Identify which cell holds the provided text, then report its (x, y) central coordinate. 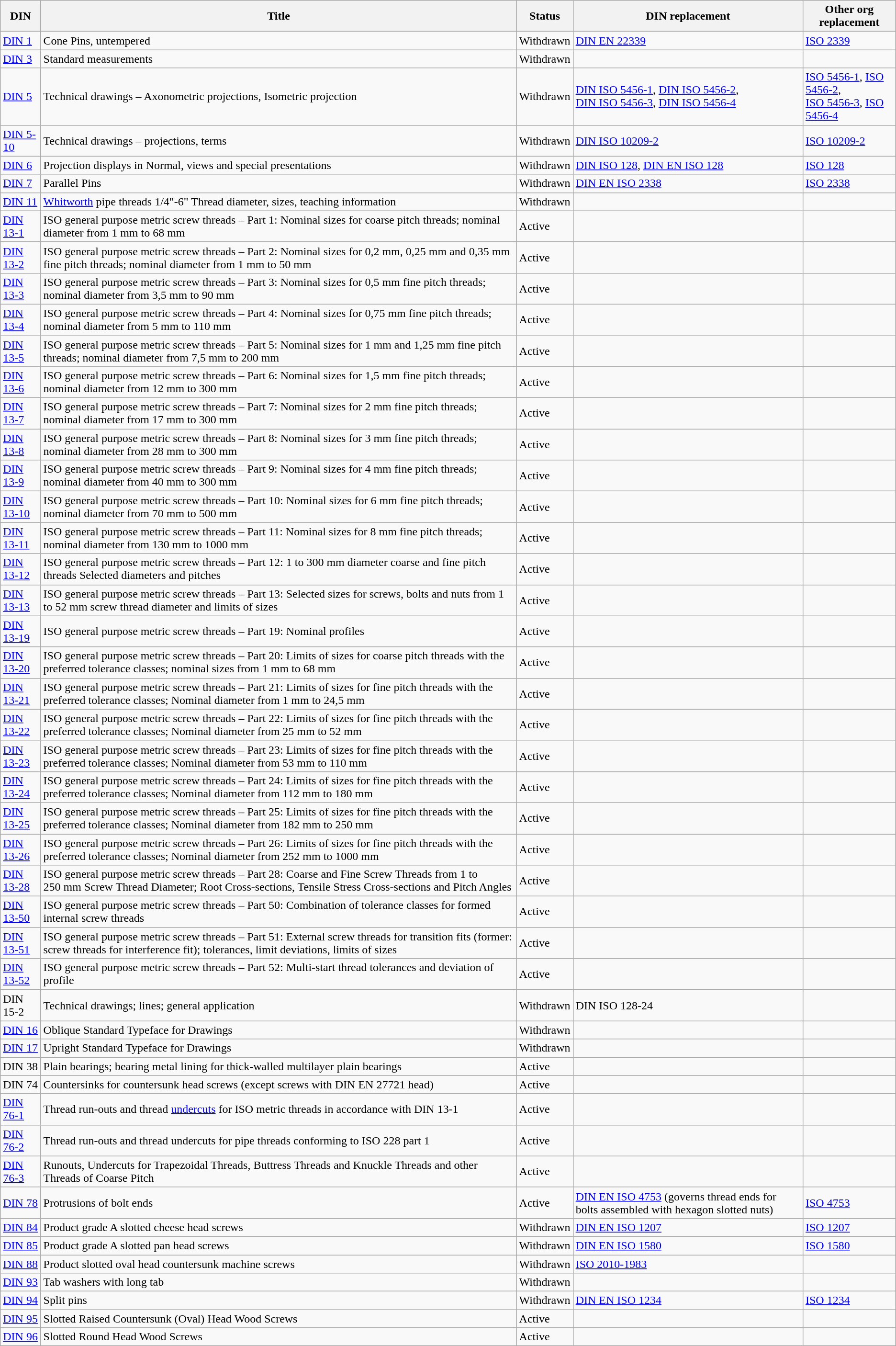
Product slotted oval head countersunk machine screws (279, 1264)
DIN 76-1 (21, 1109)
Projection displays in Normal, views and special presentations (279, 165)
DIN 93 (21, 1282)
Whitworth pipe threads 1/4"-6" Thread diameter, sizes, teaching information (279, 202)
ISO 1207 (849, 1227)
DIN 74 (21, 1085)
DIN 38 (21, 1066)
DIN (21, 16)
DIN EN ISO 2338 (688, 183)
DIN 5 (21, 97)
Technical drawings; lines; general application (279, 1006)
ISO 128 (849, 165)
DIN 13-11 (21, 538)
DIN 84 (21, 1227)
DIN 76-2 (21, 1141)
DIN 85 (21, 1245)
DIN 11 (21, 202)
Protrusions of bolt ends (279, 1203)
DIN 5-10 (21, 141)
DIN 13-26 (21, 849)
DIN 6 (21, 165)
ISO general purpose metric screw threads – Part 11: Nominal sizes for 8 mm fine pitch threads; nominal diameter from 130 mm to 1000 mm (279, 538)
ISO 4753 (849, 1203)
Standard measurements (279, 59)
DIN 13-9 (21, 476)
ISO 2010-1983 (688, 1264)
DIN replacement (688, 16)
DIN 13-21 (21, 693)
DIN ISO 128, DIN EN ISO 128 (688, 165)
Product grade A slotted pan head screws (279, 1245)
DIN EN ISO 1234 (688, 1301)
ISO 5456-1, ISO 5456-2,ISO 5456-3, ISO 5456-4 (849, 97)
DIN 13-13 (21, 600)
Slotted Round Head Wood Screws (279, 1337)
ISO general purpose metric screw threads – Part 10: Nominal sizes for 6 mm fine pitch threads; nominal diameter from 70 mm to 500 mm (279, 507)
ISO general purpose metric screw threads – Part 4: Nominal sizes for 0,75 mm fine pitch threads; nominal diameter from 5 mm to 110 mm (279, 320)
DIN 15-2 (21, 1006)
Split pins (279, 1301)
DIN 13-23 (21, 756)
ISO 2339 (849, 41)
Countersinks for countersunk head screws (except screws with DIN EN 27721 head) (279, 1085)
ISO general purpose metric screw threads – Part 7: Nominal sizes for 2 mm fine pitch threads; nominal diameter from 17 mm to 300 mm (279, 414)
DIN 13-12 (21, 569)
ISO general purpose metric screw threads – Part 5: Nominal sizes for 1 mm and 1,25 mm fine pitch threads; nominal diameter from 7,5 mm to 200 mm (279, 351)
ISO general purpose metric screw threads – Part 6: Nominal sizes for 1,5 mm fine pitch threads; nominal diameter from 12 mm to 300 mm (279, 382)
DIN ISO 5456-1, DIN ISO 5456-2,DIN ISO 5456-3, DIN ISO 5456-4 (688, 97)
Thread run-outs and thread undercuts for pipe threads conforming to ISO 228 part 1 (279, 1141)
DIN 13-2 (21, 258)
DIN 13-22 (21, 725)
DIN 13-6 (21, 382)
DIN 13-19 (21, 631)
ISO 1580 (849, 1245)
Technical drawings – projections, terms (279, 141)
DIN 16 (21, 1030)
DIN 13-20 (21, 663)
DIN ISO 128-24 (688, 1006)
DIN 13-24 (21, 787)
ISO general purpose metric screw threads – Part 1: Nominal sizes for coarse pitch threads; nominal diameter from 1 mm to 68 mm (279, 226)
Parallel Pins (279, 183)
DIN 13-51 (21, 943)
DIN 13-50 (21, 912)
ISO general purpose metric screw threads – Part 52: Multi-start thread tolerances and deviation of profile (279, 974)
ISO general purpose metric screw threads – Part 50: Combination of tolerance classes for formed internal screw threads (279, 912)
ISO 10209-2 (849, 141)
Other orgreplacement (849, 16)
DIN 7 (21, 183)
Runouts, Undercuts for Trapezoidal Threads, Buttress Threads and Knuckle Threads and other Threads of Coarse Pitch (279, 1171)
Plain bearings; bearing metal lining for thick-walled multilayer plain bearings (279, 1066)
DIN 13-4 (21, 320)
DIN EN 22339 (688, 41)
DIN 13-10 (21, 507)
Slotted Raised Countersunk (Oval) Head Wood Screws (279, 1319)
DIN 13-25 (21, 818)
DIN 13-28 (21, 881)
DIN 95 (21, 1319)
DIN 78 (21, 1203)
Oblique Standard Typeface for Drawings (279, 1030)
ISO general purpose metric screw threads – Part 19: Nominal profiles (279, 631)
ISO general purpose metric screw threads – Part 9: Nominal sizes for 4 mm fine pitch threads; nominal diameter from 40 mm to 300 mm (279, 476)
Thread run-outs and thread undercuts for ISO metric threads in accordance with DIN 13-1 (279, 1109)
ISO general purpose metric screw threads – Part 3: Nominal sizes for 0,5 mm fine pitch threads; nominal diameter from 3,5 mm to 90 mm (279, 288)
DIN 88 (21, 1264)
ISO general purpose metric screw threads – Part 12: 1 to 300 mm diameter coarse and fine pitch threads Selected diameters and pitches (279, 569)
ISO general purpose metric screw threads – Part 8: Nominal sizes for 3 mm fine pitch threads; nominal diameter from 28 mm to 300 mm (279, 444)
DIN 13-5 (21, 351)
DIN EN ISO 1580 (688, 1245)
ISO 1234 (849, 1301)
DIN 94 (21, 1301)
DIN 13-52 (21, 974)
Product grade A slotted cheese head screws (279, 1227)
DIN EN ISO 4753 (governs thread ends for bolts assembled with hexagon slotted nuts) (688, 1203)
DIN 17 (21, 1048)
DIN ISO 10209-2 (688, 141)
Upright Standard Typeface for Drawings (279, 1048)
DIN 1 (21, 41)
Tab washers with long tab (279, 1282)
DIN 76-3 (21, 1171)
DIN 13-3 (21, 288)
Title (279, 16)
DIN 3 (21, 59)
DIN 13-8 (21, 444)
Status (545, 16)
DIN 13-7 (21, 414)
DIN EN ISO 1207 (688, 1227)
ISO 2338 (849, 183)
DIN 13-1 (21, 226)
Technical drawings – Axonometric projections, Isometric projection (279, 97)
Cone Pins, untempered (279, 41)
DIN 96 (21, 1337)
